Locate the cell with the specified text and output its (X, Y) center coordinate. 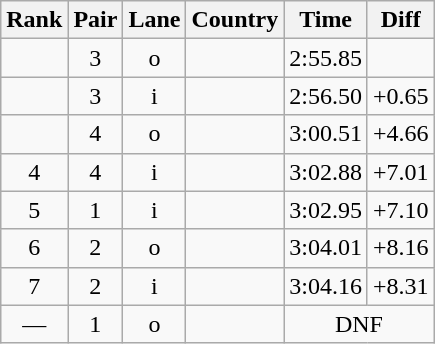
+0.65 (400, 96)
+8.31 (400, 286)
3:02.88 (326, 172)
2:56.50 (326, 96)
3:02.95 (326, 210)
7 (34, 286)
3:04.16 (326, 286)
Rank (34, 20)
DNF (359, 324)
3:04.01 (326, 248)
3:00.51 (326, 134)
5 (34, 210)
+4.66 (400, 134)
Diff (400, 20)
+8.16 (400, 248)
2:55.85 (326, 58)
6 (34, 248)
Time (326, 20)
Pair (96, 20)
Lane (154, 20)
+7.01 (400, 172)
Country (235, 20)
— (34, 324)
+7.10 (400, 210)
